Provide the (X, Y) coordinate of the cell's center where the given text is located.  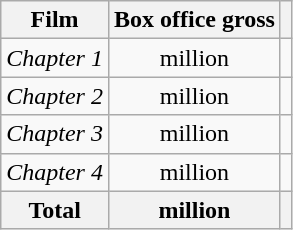
Chapter 4 (55, 172)
Film (55, 20)
Chapter 1 (55, 58)
Box office gross (194, 20)
Chapter 3 (55, 134)
Total (55, 210)
Chapter 2 (55, 96)
